Scan for the cell matching the given text and deliver its (X, Y) coordinate at center. 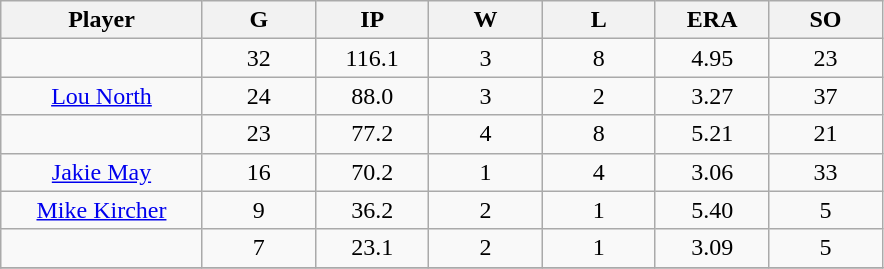
88.0 (372, 96)
3.09 (712, 248)
ERA (712, 20)
3.06 (712, 172)
Jakie May (102, 172)
Lou North (102, 96)
3.27 (712, 96)
G (258, 20)
IP (372, 20)
21 (826, 134)
23.1 (372, 248)
70.2 (372, 172)
32 (258, 58)
16 (258, 172)
SO (826, 20)
116.1 (372, 58)
Player (102, 20)
4.95 (712, 58)
7 (258, 248)
5.21 (712, 134)
33 (826, 172)
W (486, 20)
5.40 (712, 210)
24 (258, 96)
77.2 (372, 134)
L (598, 20)
37 (826, 96)
9 (258, 210)
Mike Kircher (102, 210)
36.2 (372, 210)
